Provide the (X, Y) coordinate of the cell's center where the given text is located.  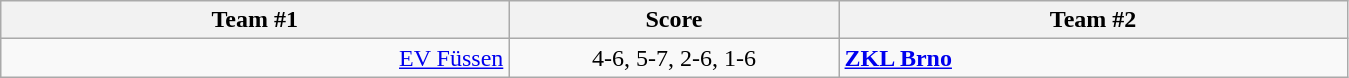
Team #2 (1093, 20)
Team #1 (255, 20)
ZKL Brno (1093, 58)
EV Füssen (255, 58)
Score (674, 20)
4-6, 5-7, 2-6, 1-6 (674, 58)
